Extract the [X, Y] coordinate from the center of the cell holding the provided text.  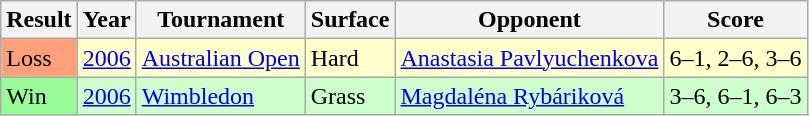
Anastasia Pavlyuchenkova [530, 58]
Year [106, 20]
Loss [39, 58]
Opponent [530, 20]
Result [39, 20]
Wimbledon [220, 96]
3–6, 6–1, 6–3 [736, 96]
Win [39, 96]
Australian Open [220, 58]
Tournament [220, 20]
Score [736, 20]
Magdaléna Rybáriková [530, 96]
Grass [350, 96]
Hard [350, 58]
6–1, 2–6, 3–6 [736, 58]
Surface [350, 20]
